Output the (x, y) coordinate of the center of the cell containing the given text.  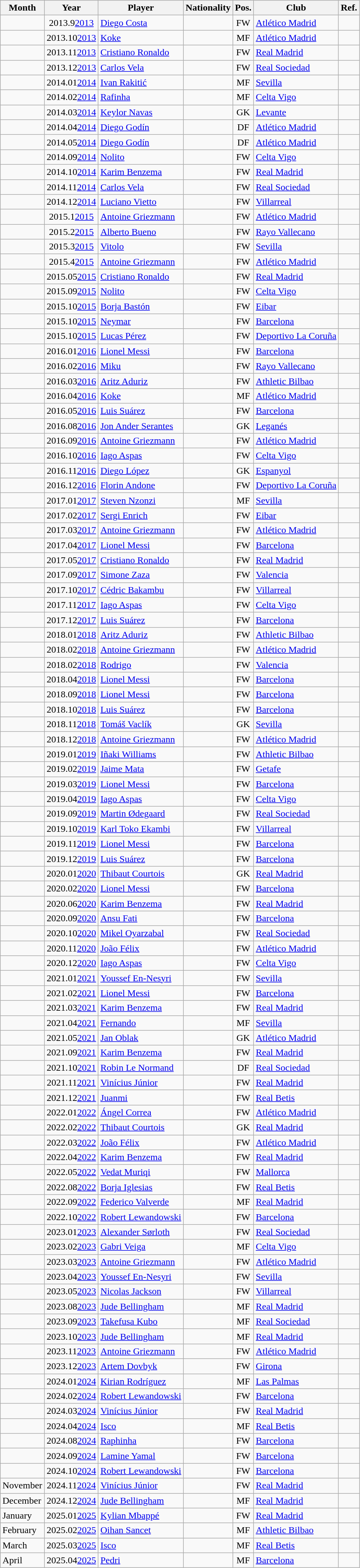
2016.092016 (71, 441)
April (22, 1560)
2019.122019 (71, 859)
Oihan Sancet (141, 1530)
2019.092019 (71, 814)
Fernando (141, 1023)
Lamine Yamal (141, 1456)
Neymar (141, 321)
2013.92013 (71, 23)
2014.092014 (71, 157)
2015.052015 (71, 276)
Lucas Pérez (141, 336)
2018.012018 (71, 635)
Karl Toko Ekambi (141, 829)
March (22, 1545)
Cédric Bakambu (141, 590)
Keylor Navas (141, 112)
Leganés (296, 426)
2017.042017 (71, 545)
2018.042018 (71, 680)
2016.022016 (71, 366)
2025.032025 (71, 1545)
2017.092017 (71, 575)
Nicolas Jackson (141, 1292)
2014.102014 (71, 172)
2016.112016 (71, 471)
2014.052014 (71, 142)
2024.042024 (71, 1426)
2016.082016 (71, 426)
2023.112023 (71, 1351)
2013.112013 (71, 53)
2019.032019 (71, 784)
2024.112024 (71, 1486)
2021.032021 (71, 1008)
2019.102019 (71, 829)
2024.092024 (71, 1456)
2023.012023 (71, 1232)
2020.102020 (71, 933)
Getafe (296, 769)
2025.022025 (71, 1530)
2019.022019 (71, 769)
Jaime Mata (141, 769)
2014.032014 (71, 112)
Simone Zaza (141, 575)
2023.102023 (71, 1336)
2022.102022 (71, 1217)
Player (141, 8)
Artem Dovbyk (141, 1366)
2017.122017 (71, 620)
Ivan Rakitić (141, 82)
Luciano Vietto (141, 202)
2018.092018 (71, 695)
2023.032023 (71, 1262)
Iñaki Williams (141, 754)
Federico Valverde (141, 1202)
Mikel Oyarzabal (141, 933)
2016.042016 (71, 396)
2020.122020 (71, 963)
Jon Ander Serantes (141, 426)
Diego López (141, 471)
2021.022021 (71, 993)
Takefusa Kubo (141, 1321)
2024.032024 (71, 1411)
Kirian Rodríguez (141, 1381)
2017.012017 (71, 500)
Ansu Fati (141, 919)
2025.012025 (71, 1515)
2022.012022 (71, 1112)
Kylian Mbappé (141, 1515)
2014.112014 (71, 187)
2021.092021 (71, 1053)
Borja Bastón (141, 306)
2025.042025 (71, 1560)
2024.082024 (71, 1441)
2017.022017 (71, 515)
2023.092023 (71, 1321)
Las Palmas (296, 1381)
2024.102024 (71, 1471)
2020.022020 (71, 888)
2017.102017 (71, 590)
2016.052016 (71, 411)
2024.012024 (71, 1381)
2020.112020 (71, 948)
February (22, 1530)
Rafinha (141, 97)
2017.052017 (71, 560)
Gabri Veiga (141, 1247)
Martin Ødegaard (141, 814)
Sergi Enrich (141, 515)
2022.032022 (71, 1142)
2015.22015 (71, 232)
2018.122018 (71, 739)
2014.022014 (71, 97)
2021.042021 (71, 1023)
2020.062020 (71, 903)
Vitolo (141, 247)
January (22, 1515)
Vedat Muriqi (141, 1172)
2016.122016 (71, 486)
Steven Nzonzi (141, 500)
2022.022022 (71, 1127)
Pos. (243, 8)
2019.042019 (71, 799)
Miku (141, 366)
2014.042014 (71, 127)
2021.012021 (71, 978)
2017.112017 (71, 605)
Diego Costa (141, 23)
2015.12015 (71, 217)
November (22, 1486)
2023.022023 (71, 1247)
2015.092015 (71, 291)
2024.122024 (71, 1501)
2022.042022 (71, 1157)
Florin Andone (141, 486)
2023.082023 (71, 1306)
2014.012014 (71, 82)
2022.052022 (71, 1172)
Espanyol (296, 471)
2016.102016 (71, 456)
Raphinha (141, 1441)
Juanmi (141, 1097)
Ángel Correa (141, 1112)
Girona (296, 1366)
Alexander Sørloth (141, 1232)
2019.112019 (71, 844)
2016.012016 (71, 351)
Nationality (208, 8)
2022.082022 (71, 1187)
Tomáš Vaclík (141, 724)
2016.032016 (71, 381)
2023.122023 (71, 1366)
Jan Oblak (141, 1038)
December (22, 1501)
2023.042023 (71, 1277)
Rodrigo (141, 665)
2019.012019 (71, 754)
2022.092022 (71, 1202)
2021.052021 (71, 1038)
2023.052023 (71, 1292)
Year (71, 8)
Robin Le Normand (141, 1068)
2020.092020 (71, 919)
2015.32015 (71, 247)
2013.122013 (71, 67)
2021.122021 (71, 1097)
Month (22, 8)
Pedri (141, 1560)
Borja Iglesias (141, 1187)
2020.012020 (71, 873)
2015.42015 (71, 262)
2017.032017 (71, 530)
2024.022024 (71, 1396)
Ref. (349, 8)
Alberto Bueno (141, 232)
2013.102013 (71, 38)
2021.112021 (71, 1082)
Mallorca (296, 1172)
2018.102018 (71, 709)
2021.102021 (71, 1068)
Club (296, 8)
2018.112018 (71, 724)
Levante (296, 112)
2014.122014 (71, 202)
